Find where the given text appears and provide that cell's center as [x, y] coordinate. 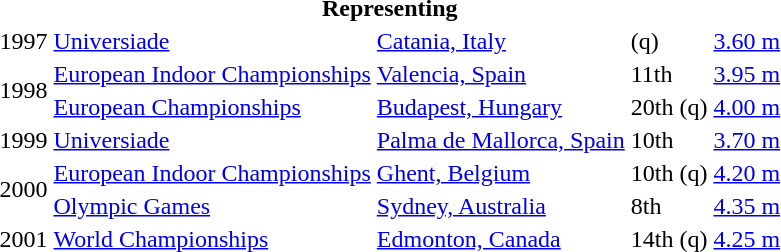
Ghent, Belgium [500, 173]
Palma de Mallorca, Spain [500, 140]
Olympic Games [212, 206]
European Championships [212, 107]
Valencia, Spain [500, 74]
(q) [669, 41]
Catania, Italy [500, 41]
10th (q) [669, 173]
Budapest, Hungary [500, 107]
10th [669, 140]
Sydney, Australia [500, 206]
11th [669, 74]
20th (q) [669, 107]
8th [669, 206]
